Determine the [X, Y] coordinate at the center of the cell enclosing the given text.  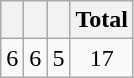
Total [102, 20]
17 [102, 58]
5 [58, 58]
